Determine the (x, y) coordinate at the center of the cell enclosing the given text.  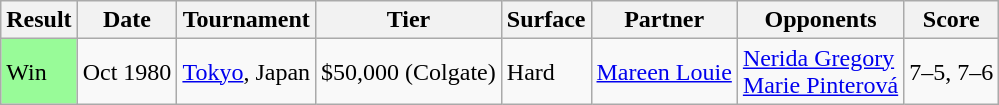
Result (39, 20)
Opponents (820, 20)
Win (39, 72)
Tokyo, Japan (246, 72)
Tournament (246, 20)
Nerida Gregory Marie Pinterová (820, 72)
Score (952, 20)
Hard (546, 72)
Mareen Louie (664, 72)
7–5, 7–6 (952, 72)
Oct 1980 (127, 72)
Tier (409, 20)
Date (127, 20)
Partner (664, 20)
Surface (546, 20)
$50,000 (Colgate) (409, 72)
